Capture the cell that displays the provided text and extract its [X, Y] central coordinate. 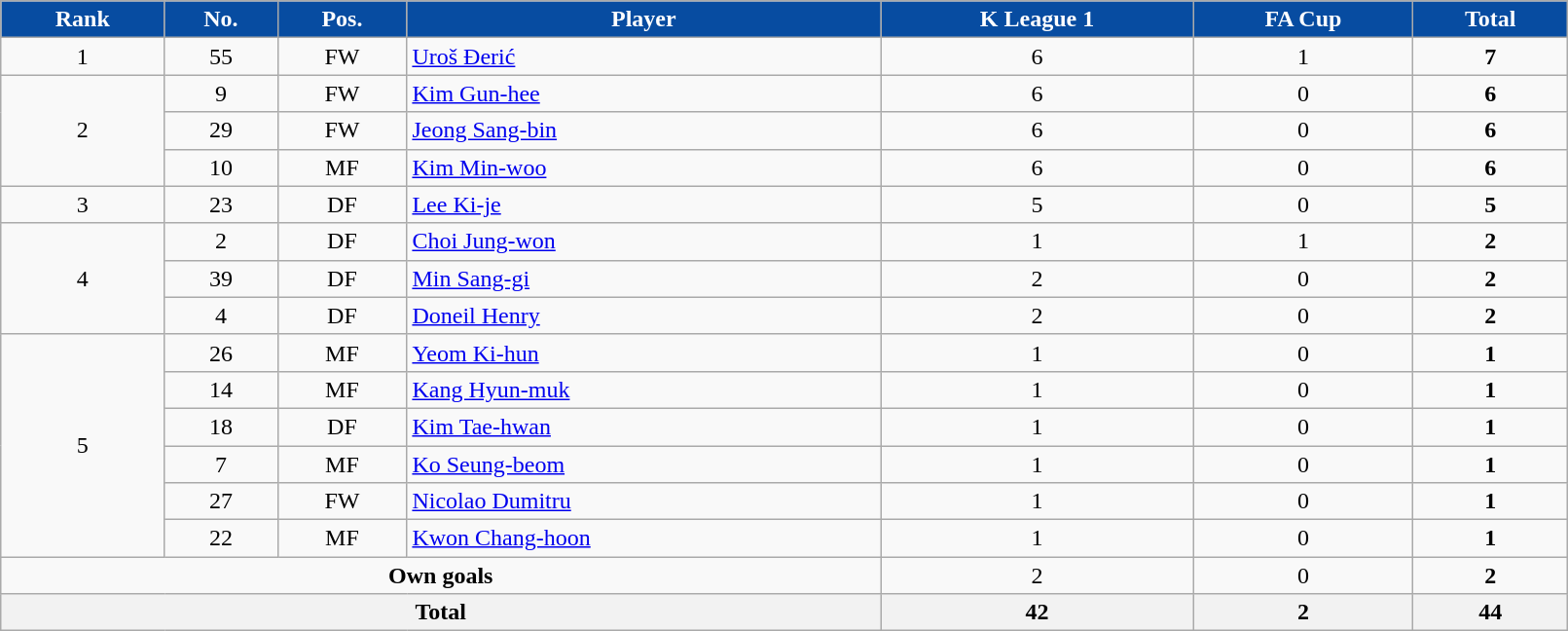
No. [221, 19]
23 [221, 204]
Kang Hyun-muk [644, 390]
55 [221, 56]
Kim Min-woo [644, 167]
Jeong Sang-bin [644, 130]
29 [221, 130]
14 [221, 390]
Own goals [441, 575]
Lee Ki-je [644, 204]
FA Cup [1302, 19]
3 [83, 204]
27 [221, 501]
9 [221, 93]
K League 1 [1038, 19]
Kwon Chang-hoon [644, 538]
Ko Seung-beom [644, 464]
18 [221, 427]
Nicolao Dumitru [644, 501]
22 [221, 538]
Uroš Đerić [644, 56]
Kim Tae-hwan [644, 427]
Yeom Ki-hun [644, 353]
10 [221, 167]
44 [1491, 612]
Choi Jung-won [644, 241]
39 [221, 278]
Player [644, 19]
Kim Gun-hee [644, 93]
42 [1038, 612]
Min Sang-gi [644, 278]
Pos. [343, 19]
26 [221, 353]
Rank [83, 19]
Doneil Henry [644, 315]
